From the cell containing the given text, extract its center point as [X, Y] coordinate. 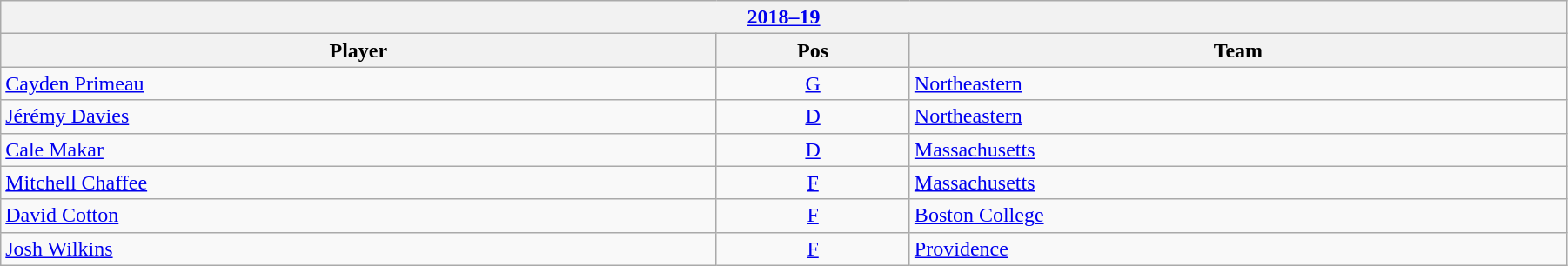
Boston College [1237, 216]
David Cotton [358, 216]
Pos [813, 50]
Team [1237, 50]
Player [358, 50]
Cayden Primeau [358, 83]
Cale Makar [358, 150]
Providence [1237, 249]
G [813, 83]
2018–19 [784, 17]
Josh Wilkins [358, 249]
Mitchell Chaffee [358, 183]
Jérémy Davies [358, 116]
